Locate the cell with the specified text and output its [x, y] center coordinate. 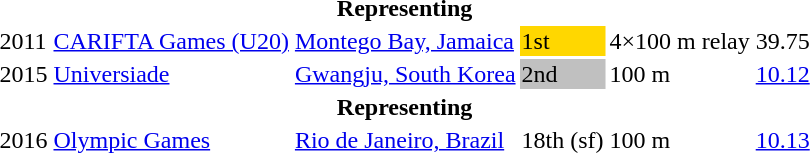
1st [562, 41]
2nd [562, 74]
Universiade [171, 74]
CARIFTA Games (U20) [171, 41]
100 m [680, 74]
Montego Bay, Jamaica [405, 41]
4×100 m relay [680, 41]
Gwangju, South Korea [405, 74]
